From the cell containing the given text, extract its center point as [X, Y] coordinate. 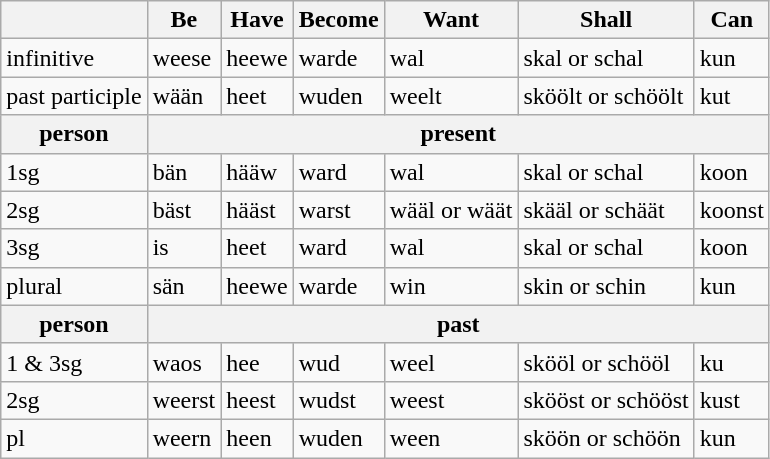
wääl or wäät [451, 210]
bän [184, 172]
kust [732, 400]
weelt [451, 96]
Become [338, 20]
Have [257, 20]
hääst [257, 210]
sköölt or schöölt [606, 96]
infinitive [74, 58]
Want [451, 20]
Shall [606, 20]
pl [74, 438]
weel [451, 362]
bäst [184, 210]
is [184, 248]
Can [732, 20]
wud [338, 362]
heest [257, 400]
skin or schin [606, 286]
present [458, 134]
3sg [74, 248]
sän [184, 286]
plural [74, 286]
skääl or schäät [606, 210]
weern [184, 438]
skööst or schööst [606, 400]
1 & 3sg [74, 362]
1sg [74, 172]
wään [184, 96]
weest [451, 400]
waos [184, 362]
Be [184, 20]
weerst [184, 400]
ween [451, 438]
wudst [338, 400]
weese [184, 58]
sköön or schöön [606, 438]
ku [732, 362]
heen [257, 438]
kut [732, 96]
koonst [732, 210]
hääw [257, 172]
warst [338, 210]
win [451, 286]
past [458, 324]
past participle [74, 96]
skööl or schööl [606, 362]
hee [257, 362]
